Output the (X, Y) coordinate of the center of the cell containing the given text.  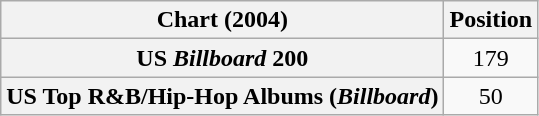
US Top R&B/Hip-Hop Albums (Billboard) (222, 96)
Chart (2004) (222, 20)
Position (491, 20)
US Billboard 200 (222, 58)
179 (491, 58)
50 (491, 96)
